Search for the cell housing the specified text and yield its [X, Y] center coordinate. 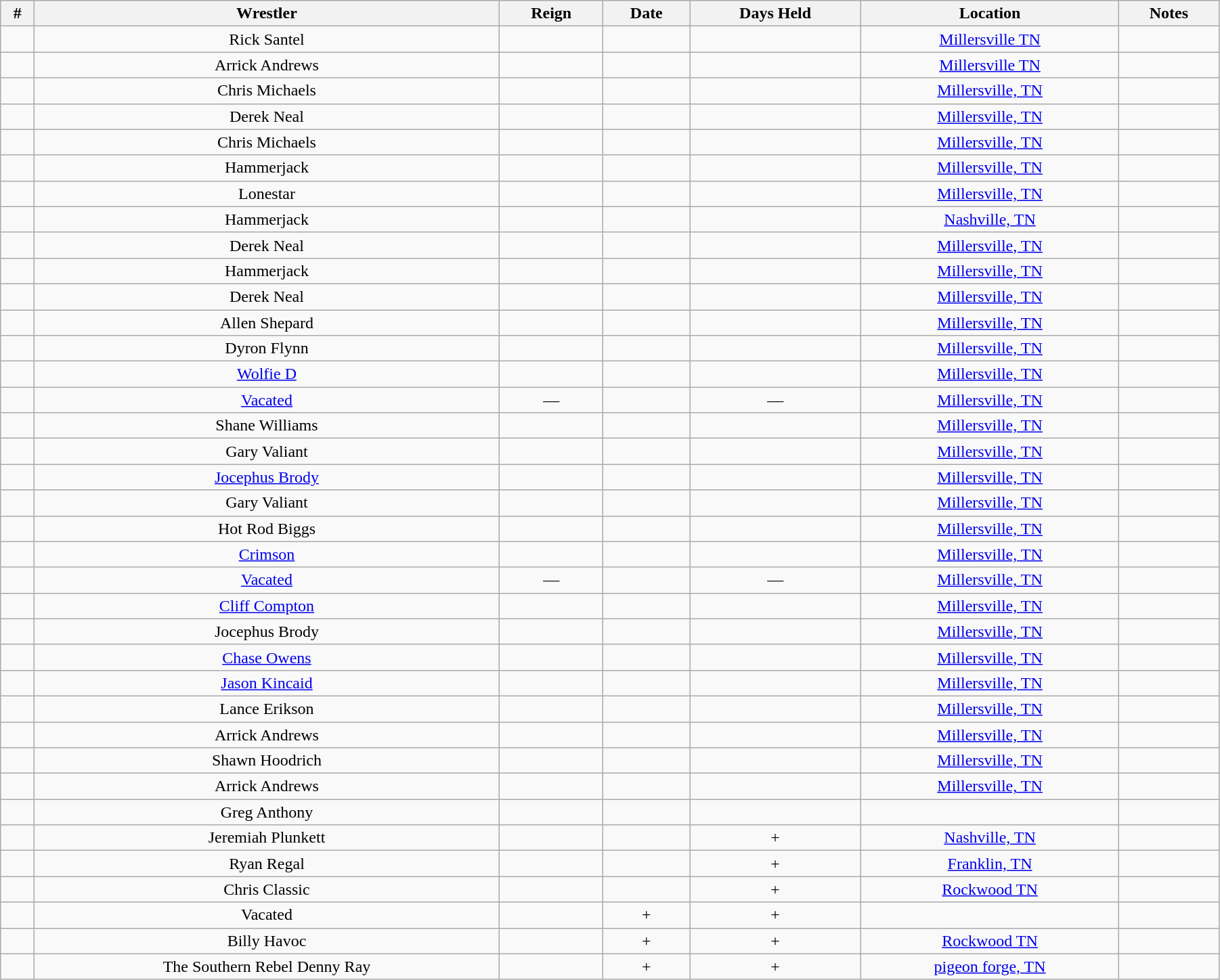
Days Held [776, 14]
Lance Erikson [267, 709]
Shane Williams [267, 426]
Wolfie D [267, 374]
Ryan Regal [267, 864]
Reign [551, 14]
Crimson [267, 554]
Wrestler [267, 14]
Cliff Compton [267, 606]
pigeon forge, TN [990, 966]
Jason Kincaid [267, 683]
Lonestar [267, 194]
Date [647, 14]
Notes [1169, 14]
Allen Shepard [267, 323]
Location [990, 14]
The Southern Rebel Denny Ray [267, 966]
Franklin, TN [990, 864]
Billy Havoc [267, 941]
Jeremiah Plunkett [267, 838]
Chris Classic [267, 889]
Dyron Flynn [267, 349]
# [18, 14]
Shawn Hoodrich [267, 761]
Hot Rod Biggs [267, 529]
Chase Owens [267, 657]
Rick Santel [267, 39]
Greg Anthony [267, 812]
